Identify which cell holds the provided text, then report its [X, Y] central coordinate. 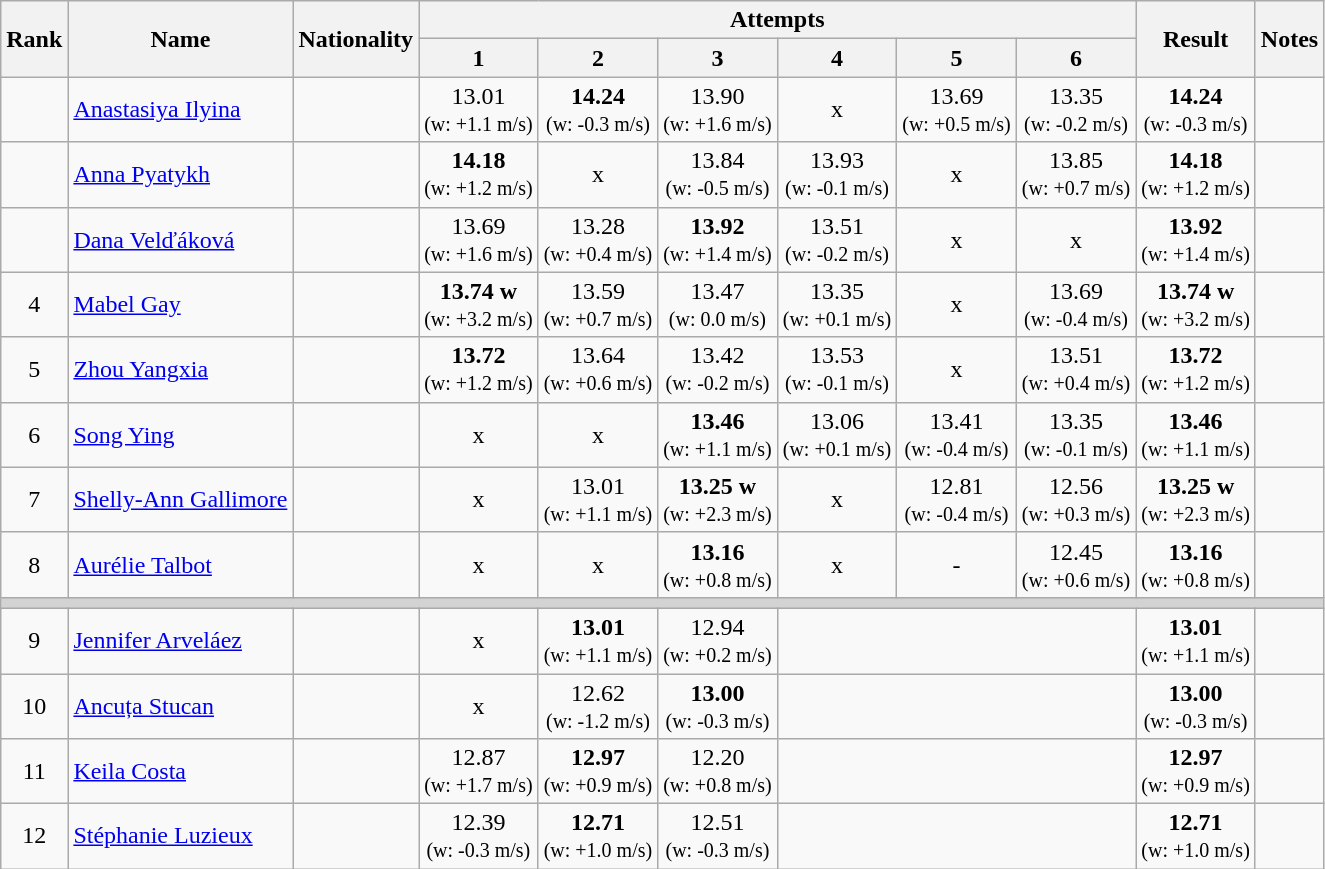
13.46(w: +1.1 m/s) [718, 434]
13.69(w: -0.4 m/s) [1076, 304]
Result [1196, 39]
13.72 (w: +1.2 m/s) [1196, 370]
12.62(w: -1.2 m/s) [598, 706]
12.94(w: +0.2 m/s) [718, 640]
Ancuța Stucan [180, 706]
12.97 (w: +0.9 m/s) [1196, 772]
13.35(w: -0.2 m/s) [1076, 110]
- [957, 564]
12.45(w: +0.6 m/s) [1076, 564]
13.59(w: +0.7 m/s) [598, 304]
14.18 (w: +1.2 m/s) [1196, 174]
Nationality [356, 39]
13.84(w: -0.5 m/s) [718, 174]
13.51(w: -0.2 m/s) [837, 240]
14.24(w: -0.3 m/s) [598, 110]
13.53(w: -0.1 m/s) [837, 370]
13.72(w: +1.2 m/s) [479, 370]
Anastasiya Ilyina [180, 110]
Anna Pyatykh [180, 174]
12.81(w: -0.4 m/s) [957, 500]
12 [34, 836]
Aurélie Talbot [180, 564]
13.01 (w: +1.1 m/s) [1196, 640]
1 [479, 58]
Dana Velďáková [180, 240]
3 [718, 58]
13.51(w: +0.4 m/s) [1076, 370]
13.64(w: +0.6 m/s) [598, 370]
12.51(w: -0.3 m/s) [718, 836]
13.85(w: +0.7 m/s) [1076, 174]
14.24 (w: -0.3 m/s) [1196, 110]
13.46 (w: +1.1 m/s) [1196, 434]
13.35(w: +0.1 m/s) [837, 304]
7 [34, 500]
Zhou Yangxia [180, 370]
13.41(w: -0.4 m/s) [957, 434]
10 [34, 706]
12.97(w: +0.9 m/s) [598, 772]
13.92(w: +1.4 m/s) [718, 240]
13.47(w: 0.0 m/s) [718, 304]
13.69(w: +0.5 m/s) [957, 110]
12.71 (w: +1.0 m/s) [1196, 836]
13.42(w: -0.2 m/s) [718, 370]
13.92 (w: +1.4 m/s) [1196, 240]
12.71(w: +1.0 m/s) [598, 836]
12.20(w: +0.8 m/s) [718, 772]
Notes [1289, 39]
Jennifer Arveláez [180, 640]
Name [180, 39]
Mabel Gay [180, 304]
13.00 (w: -0.3 m/s) [1196, 706]
13.06(w: +0.1 m/s) [837, 434]
13.69(w: +1.6 m/s) [479, 240]
Stéphanie Luzieux [180, 836]
12.87(w: +1.7 m/s) [479, 772]
13.16(w: +0.8 m/s) [718, 564]
2 [598, 58]
11 [34, 772]
Shelly-Ann Gallimore [180, 500]
13.93(w: -0.1 m/s) [837, 174]
13.16 (w: +0.8 m/s) [1196, 564]
13.35(w: -0.1 m/s) [1076, 434]
13.00(w: -0.3 m/s) [718, 706]
Song Ying [180, 434]
Keila Costa [180, 772]
Rank [34, 39]
Attempts [778, 20]
14.18(w: +1.2 m/s) [479, 174]
12.56(w: +0.3 m/s) [1076, 500]
9 [34, 640]
13.28(w: +0.4 m/s) [598, 240]
8 [34, 564]
13.90(w: +1.6 m/s) [718, 110]
12.39(w: -0.3 m/s) [479, 836]
